Find where the given text appears and provide that cell's center as (x, y) coordinate. 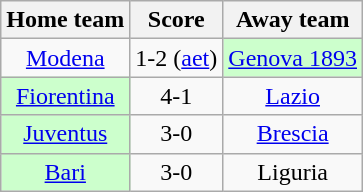
1-2 (aet) (176, 58)
Genova 1893 (293, 58)
Modena (66, 58)
Away team (293, 20)
Juventus (66, 134)
Score (176, 20)
Home team (66, 20)
Lazio (293, 96)
Bari (66, 172)
Fiorentina (66, 96)
Brescia (293, 134)
Liguria (293, 172)
4-1 (176, 96)
